Detect which cell encompasses the target text, then output its (x, y) center coordinate. 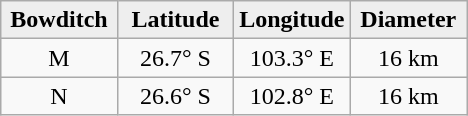
102.8° E (292, 96)
26.6° S (175, 96)
26.7° S (175, 58)
Latitude (175, 20)
103.3° E (292, 58)
N (59, 96)
Diameter (408, 20)
Bowditch (59, 20)
Longitude (292, 20)
M (59, 58)
